Return [X, Y] of the center of cell containing provided text 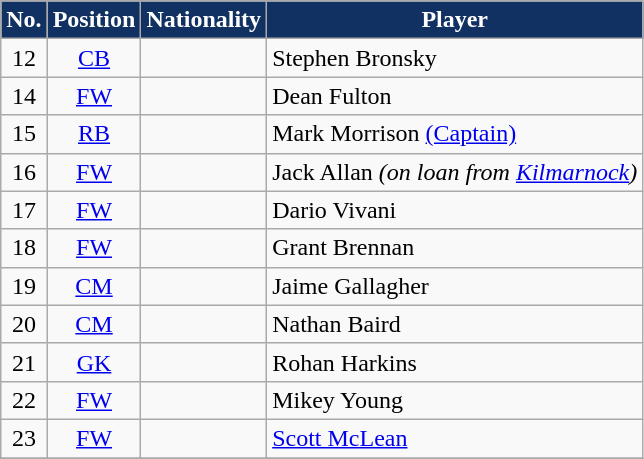
Dean Fulton [455, 96]
Player [455, 20]
Mark Morrison (Captain) [455, 134]
15 [24, 134]
20 [24, 324]
No. [24, 20]
18 [24, 248]
Nathan Baird [455, 324]
Scott McLean [455, 438]
RB [94, 134]
Jaime Gallagher [455, 286]
GK [94, 362]
Nationality [204, 20]
21 [24, 362]
Grant Brennan [455, 248]
Stephen Bronsky [455, 58]
Rohan Harkins [455, 362]
CB [94, 58]
17 [24, 210]
Position [94, 20]
14 [24, 96]
12 [24, 58]
Jack Allan (on loan from Kilmarnock) [455, 172]
Mikey Young [455, 400]
16 [24, 172]
22 [24, 400]
19 [24, 286]
Dario Vivani [455, 210]
23 [24, 438]
